For the text-containing cell, return its midpoint in (x, y) coordinate format. 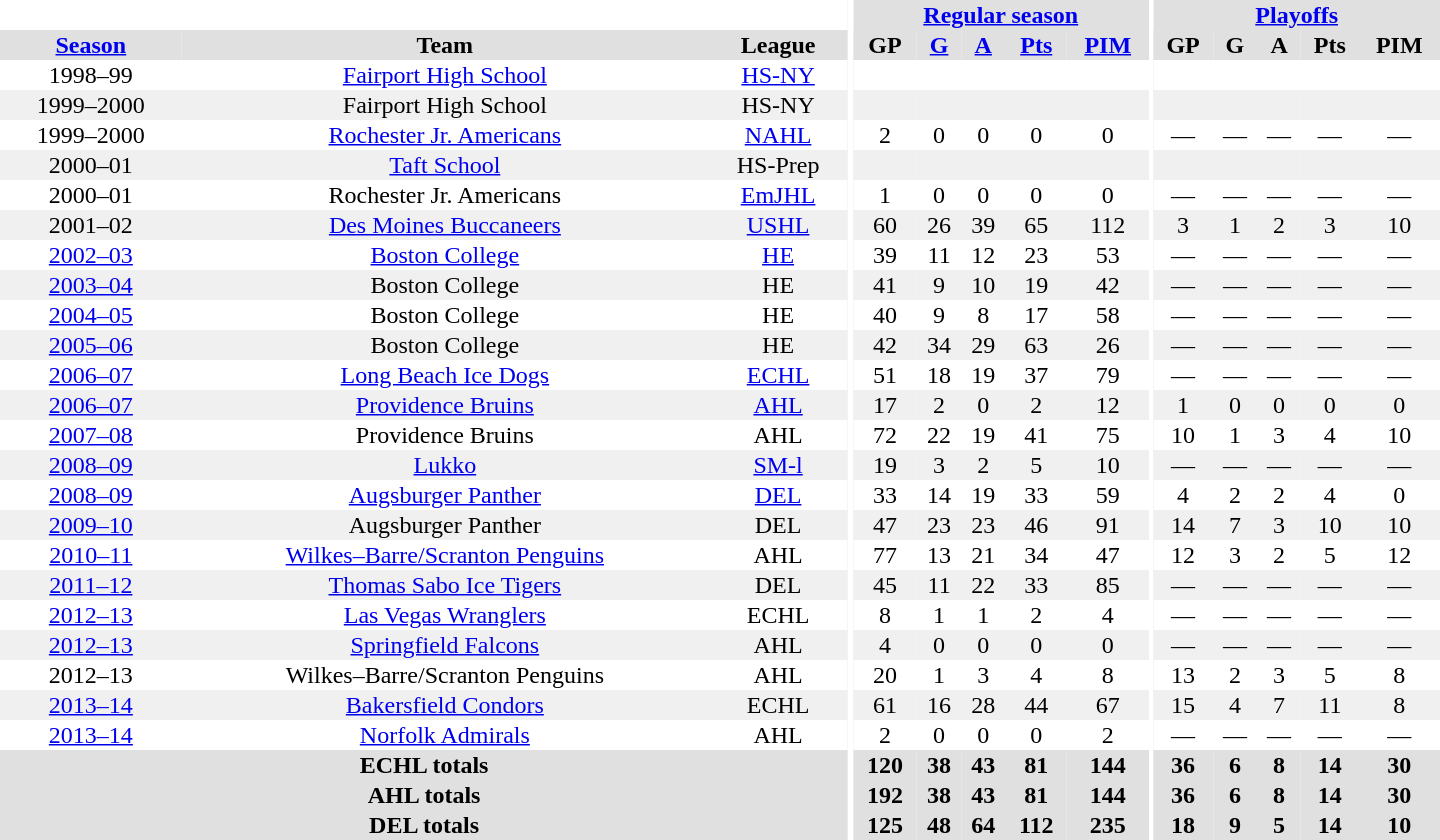
2004–05 (91, 315)
Las Vegas Wranglers (445, 615)
77 (885, 555)
League (778, 45)
72 (885, 435)
Des Moines Buccaneers (445, 225)
Team (445, 45)
120 (885, 765)
2003–04 (91, 285)
Springfield Falcons (445, 645)
2001–02 (91, 225)
53 (1108, 255)
15 (1182, 705)
Season (91, 45)
51 (885, 375)
192 (885, 795)
2007–08 (91, 435)
29 (983, 345)
64 (983, 825)
21 (983, 555)
DEL totals (424, 825)
40 (885, 315)
16 (939, 705)
AHL totals (424, 795)
Long Beach Ice Dogs (445, 375)
91 (1108, 525)
Taft School (445, 165)
45 (885, 585)
63 (1036, 345)
Regular season (1000, 15)
2011–12 (91, 585)
37 (1036, 375)
Playoffs (1296, 15)
1998–99 (91, 75)
48 (939, 825)
65 (1036, 225)
USHL (778, 225)
46 (1036, 525)
ECHL totals (424, 765)
2009–10 (91, 525)
2002–03 (91, 255)
Norfolk Admirals (445, 735)
Lukko (445, 465)
58 (1108, 315)
HS-Prep (778, 165)
Bakersfield Condors (445, 705)
75 (1108, 435)
44 (1036, 705)
EmJHL (778, 195)
2010–11 (91, 555)
59 (1108, 495)
NAHL (778, 135)
SM-l (778, 465)
Thomas Sabo Ice Tigers (445, 585)
20 (885, 675)
28 (983, 705)
79 (1108, 375)
85 (1108, 585)
60 (885, 225)
61 (885, 705)
125 (885, 825)
67 (1108, 705)
2005–06 (91, 345)
235 (1108, 825)
